Find where the given text appears and provide that cell's center as (X, Y) coordinate. 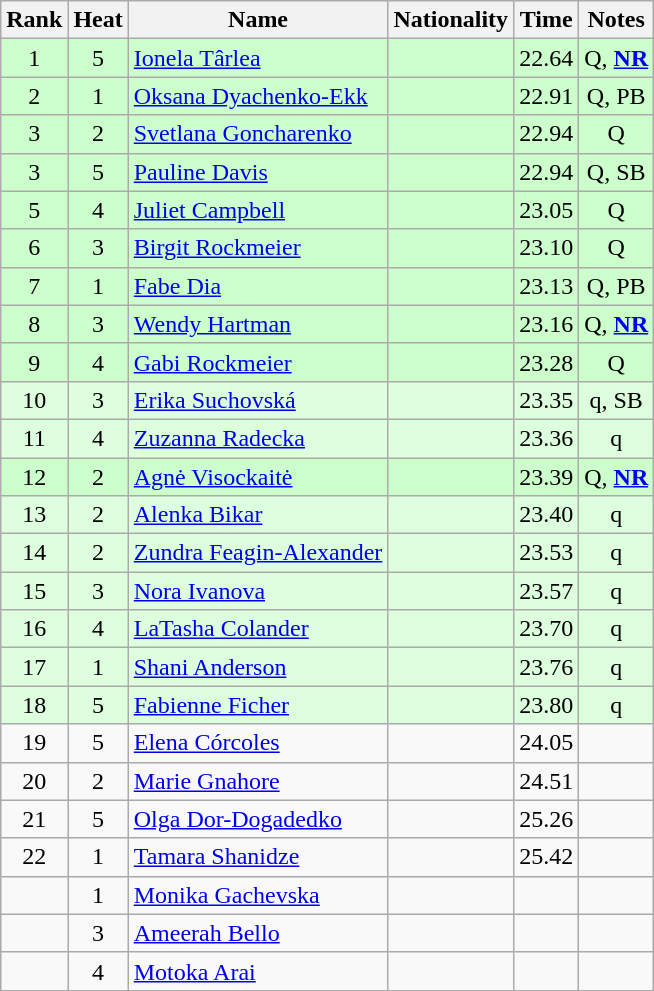
23.53 (546, 553)
24.51 (546, 781)
Fabe Dia (258, 286)
25.42 (546, 857)
22.64 (546, 58)
10 (34, 400)
Heat (98, 20)
23.57 (546, 591)
23.80 (546, 705)
Fabienne Ficher (258, 705)
Olga Dor-Dogadedko (258, 819)
18 (34, 705)
23.10 (546, 248)
Gabi Rockmeier (258, 362)
Shani Anderson (258, 667)
Marie Gnahore (258, 781)
Time (546, 20)
8 (34, 324)
Birgit Rockmeier (258, 248)
23.28 (546, 362)
23.13 (546, 286)
23.36 (546, 438)
23.40 (546, 515)
Zundra Feagin-Alexander (258, 553)
Juliet Campbell (258, 210)
9 (34, 362)
Notes (616, 20)
Zuzanna Radecka (258, 438)
23.76 (546, 667)
Erika Suchovská (258, 400)
15 (34, 591)
Q, SB (616, 172)
23.16 (546, 324)
Monika Gachevska (258, 895)
Agnė Visockaitė (258, 477)
q, SB (616, 400)
24.05 (546, 743)
14 (34, 553)
16 (34, 629)
17 (34, 667)
Nationality (451, 20)
22 (34, 857)
23.35 (546, 400)
Oksana Dyachenko-Ekk (258, 96)
Nora Ivanova (258, 591)
Svetlana Goncharenko (258, 134)
25.26 (546, 819)
20 (34, 781)
Alenka Bikar (258, 515)
Ionela Târlea (258, 58)
23.39 (546, 477)
22.91 (546, 96)
19 (34, 743)
23.05 (546, 210)
11 (34, 438)
6 (34, 248)
Name (258, 20)
12 (34, 477)
Rank (34, 20)
Ameerah Bello (258, 933)
Elena Córcoles (258, 743)
Wendy Hartman (258, 324)
7 (34, 286)
21 (34, 819)
Pauline Davis (258, 172)
Tamara Shanidze (258, 857)
Motoka Arai (258, 971)
23.70 (546, 629)
LaTasha Colander (258, 629)
13 (34, 515)
